Detect which cell encompasses the target text, then output its [X, Y] center coordinate. 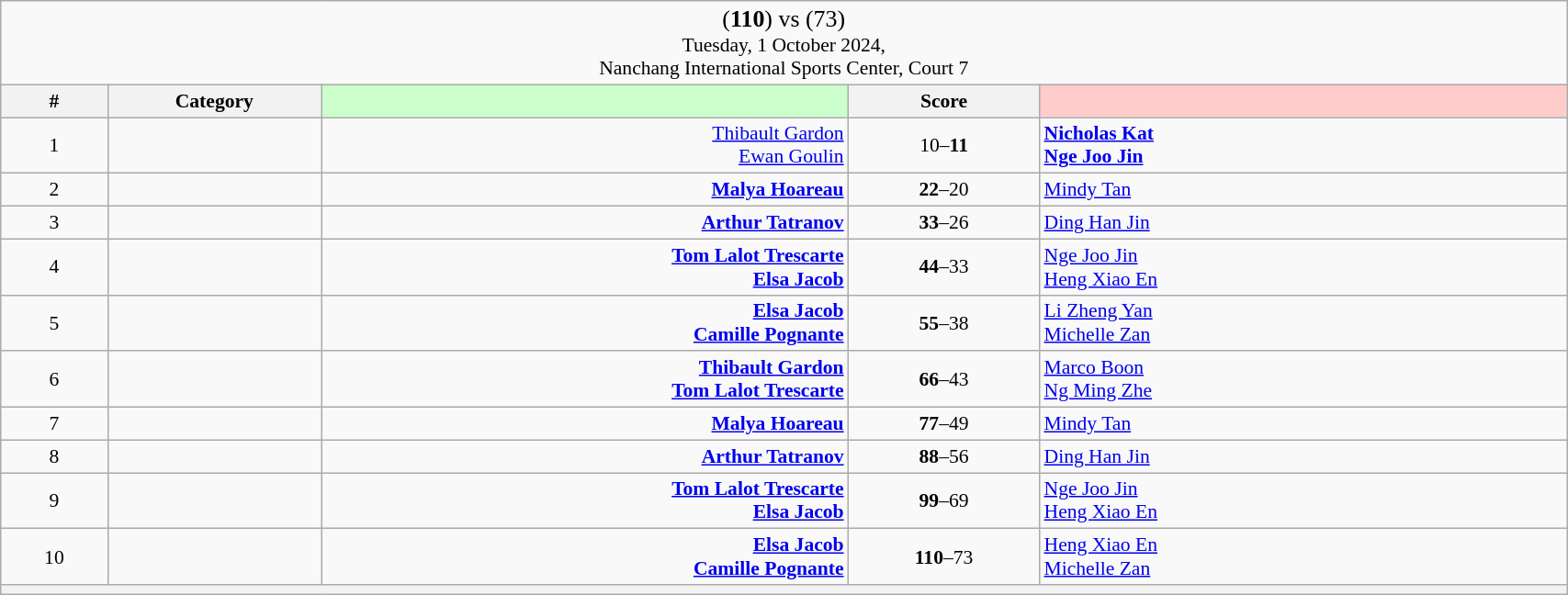
Nicholas Kat Nge Joo Jin [1303, 145]
99–69 [944, 501]
7 [54, 424]
Category [215, 101]
4 [54, 266]
Thibault Gardon Tom Lalot Trescarte [585, 380]
10–11 [944, 145]
5 [54, 323]
6 [54, 380]
(110) vs (73)Tuesday, 1 October 2024, Nanchang International Sports Center, Court 7 [784, 42]
44–33 [944, 266]
8 [54, 456]
22–20 [944, 190]
3 [54, 223]
88–56 [944, 456]
Li Zheng Yan Michelle Zan [1303, 323]
Marco Boon Ng Ming Zhe [1303, 380]
33–26 [944, 223]
1 [54, 145]
10 [54, 556]
77–49 [944, 424]
# [54, 101]
Heng Xiao En Michelle Zan [1303, 556]
110–73 [944, 556]
Thibault Gardon Ewan Goulin [585, 145]
66–43 [944, 380]
Score [944, 101]
9 [54, 501]
2 [54, 190]
55–38 [944, 323]
